Determine the (X, Y) coordinate at the center of the cell enclosing the given text.  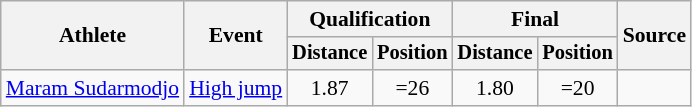
=26 (412, 88)
=20 (577, 88)
Source (654, 36)
1.80 (494, 88)
Event (236, 36)
Athlete (92, 36)
Qualification (370, 19)
1.87 (330, 88)
Final (534, 19)
Maram Sudarmodjo (92, 88)
High jump (236, 88)
